Detect which cell encompasses the target text, then output its [x, y] center coordinate. 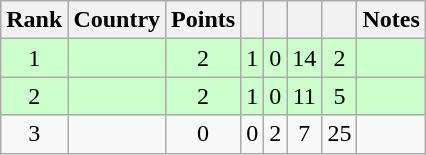
Country [117, 20]
Notes [391, 20]
7 [304, 134]
3 [34, 134]
5 [340, 96]
11 [304, 96]
25 [340, 134]
Rank [34, 20]
Points [204, 20]
14 [304, 58]
